Find where the given text appears and provide that cell's center as [x, y] coordinate. 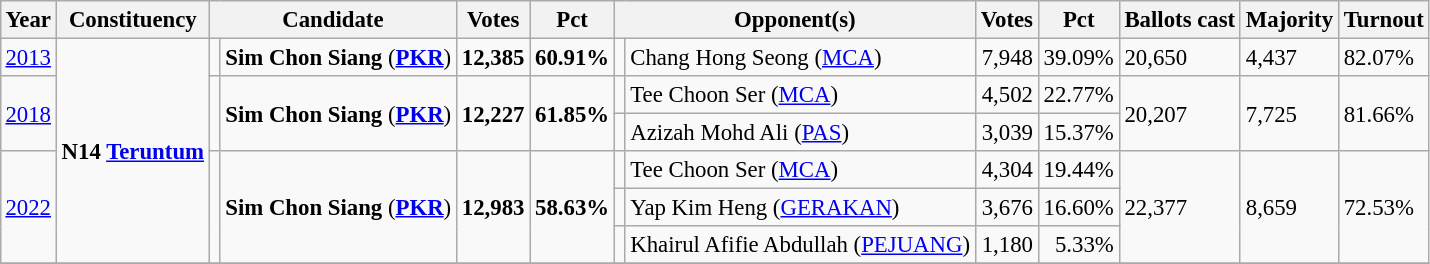
Constituency [132, 20]
22,377 [1180, 208]
19.44% [1078, 170]
Khairul Afifie Abdullah (PEJUANG) [800, 245]
2018 [28, 114]
58.63% [572, 208]
20,207 [1180, 114]
Azizah Mohd Ali (PAS) [800, 133]
Candidate [332, 20]
Majority [1289, 20]
8,659 [1289, 208]
12,227 [492, 114]
12,385 [492, 57]
Year [28, 20]
61.85% [572, 114]
Yap Kim Heng (GERAKAN) [800, 208]
Opponent(s) [794, 20]
5.33% [1078, 245]
7,725 [1289, 114]
2022 [28, 208]
3,676 [1006, 208]
22.77% [1078, 95]
4,304 [1006, 170]
1,180 [1006, 245]
7,948 [1006, 57]
72.53% [1384, 208]
4,437 [1289, 57]
Ballots cast [1180, 20]
16.60% [1078, 208]
3,039 [1006, 133]
N14 Teruntum [132, 151]
60.91% [572, 57]
2013 [28, 57]
Chang Hong Seong (MCA) [800, 57]
12,983 [492, 208]
39.09% [1078, 57]
82.07% [1384, 57]
Turnout [1384, 20]
4,502 [1006, 95]
81.66% [1384, 114]
15.37% [1078, 133]
20,650 [1180, 57]
